Locate the cell with the specified text and output its [x, y] center coordinate. 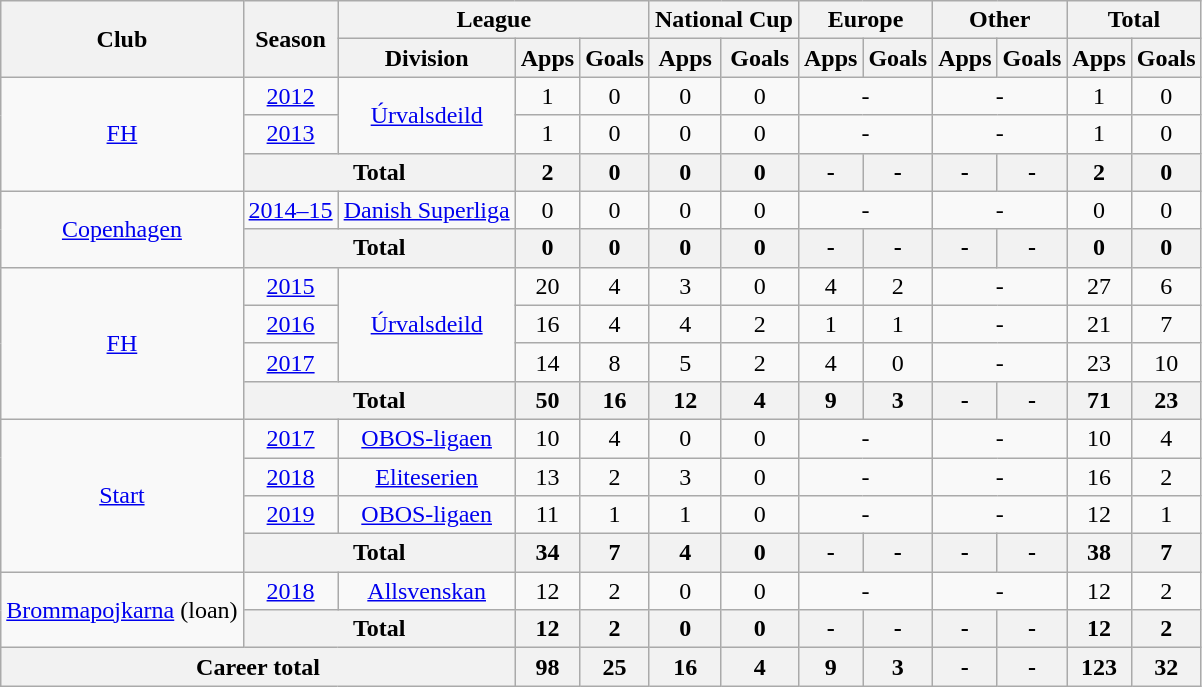
2013 [290, 134]
14 [547, 362]
2016 [290, 324]
38 [1099, 553]
98 [547, 667]
League [494, 20]
Other [1000, 20]
Danish Superliga [426, 210]
13 [547, 477]
Eliteserien [426, 477]
8 [615, 362]
Copenhagen [122, 229]
Career total [258, 667]
123 [1099, 667]
50 [547, 400]
National Cup [724, 20]
21 [1099, 324]
Club [122, 39]
Division [426, 58]
Brommapojkarna (loan) [122, 610]
6 [1166, 286]
34 [547, 553]
2019 [290, 515]
20 [547, 286]
32 [1166, 667]
Europe [865, 20]
27 [1099, 286]
Start [122, 495]
5 [685, 362]
2014–15 [290, 210]
11 [547, 515]
2015 [290, 286]
2012 [290, 96]
71 [1099, 400]
25 [615, 667]
Season [290, 39]
Allsvenskan [426, 591]
